From the cell containing the given text, extract its center point as [x, y] coordinate. 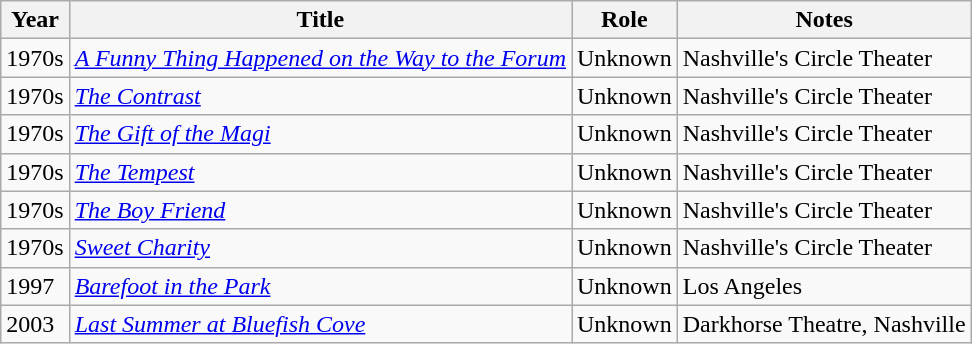
Barefoot in the Park [320, 286]
Last Summer at Bluefish Cove [320, 324]
The Gift of the Magi [320, 134]
Darkhorse Theatre, Nashville [824, 324]
The Contrast [320, 96]
Notes [824, 20]
The Tempest [320, 172]
Sweet Charity [320, 248]
The Boy Friend [320, 210]
Year [35, 20]
1997 [35, 286]
2003 [35, 324]
Title [320, 20]
Los Angeles [824, 286]
A Funny Thing Happened on the Way to the Forum [320, 58]
Role [625, 20]
